Identify which cell holds the provided text, then report its (x, y) central coordinate. 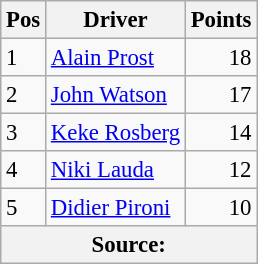
2 (24, 95)
3 (24, 133)
18 (220, 58)
5 (24, 208)
14 (220, 133)
Keke Rosberg (116, 133)
John Watson (116, 95)
Source: (129, 245)
10 (220, 208)
Pos (24, 20)
4 (24, 170)
1 (24, 58)
17 (220, 95)
Alain Prost (116, 58)
12 (220, 170)
Driver (116, 20)
Points (220, 20)
Niki Lauda (116, 170)
Didier Pironi (116, 208)
